For the text-containing cell, return its midpoint in [x, y] coordinate format. 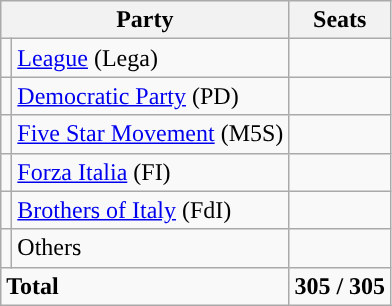
Total [145, 286]
Party [145, 20]
305 / 305 [340, 286]
League (Lega) [150, 58]
Others [150, 248]
Seats [340, 20]
Brothers of Italy (FdI) [150, 210]
Five Star Movement (M5S) [150, 134]
Democratic Party (PD) [150, 96]
Forza Italia (FI) [150, 172]
